Provide the [X, Y] coordinate of the cell's center where the given text is located.  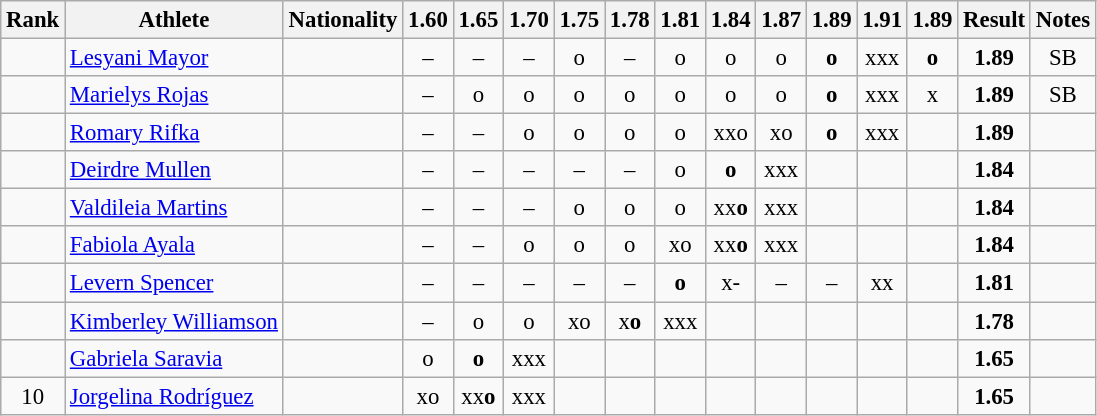
Fabiola Ayala [174, 245]
Marielys Rojas [174, 95]
Athlete [174, 20]
Rank [33, 20]
Gabriela Saravia [174, 358]
1.75 [579, 20]
Notes [1062, 20]
10 [33, 396]
Result [994, 20]
Jorgelina Rodríguez [174, 396]
Kimberley Williamson [174, 321]
Lesyani Mayor [174, 58]
xx [882, 283]
Levern Spencer [174, 283]
1.91 [882, 20]
x [932, 95]
Romary Rifka [174, 133]
1.70 [529, 20]
x- [730, 283]
Nationality [342, 20]
Deirdre Mullen [174, 170]
Valdileia Martins [174, 208]
1.87 [781, 20]
1.60 [428, 20]
